Pinpoint the cell where the given text exists, returning its [X, Y] midpoint coordinate. 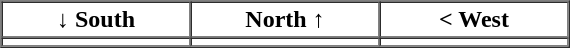
< West [474, 20]
North ↑ [284, 20]
↓ South [96, 20]
